For the text-containing cell, return its midpoint in [x, y] coordinate format. 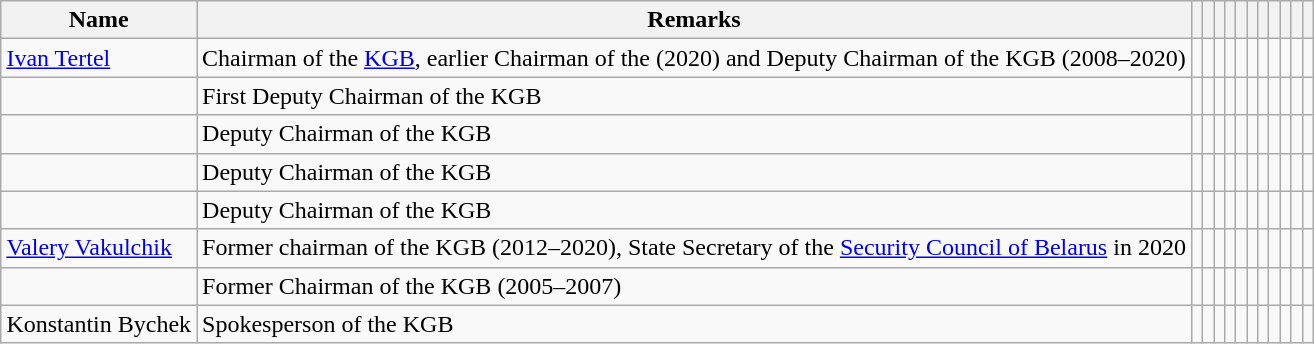
Former Chairman of the KGB (2005–2007) [694, 286]
Remarks [694, 20]
Former chairman of the KGB (2012–2020), State Secretary of the Security Council of Belarus in 2020 [694, 248]
Name [99, 20]
Chairman of the KGB, earlier Chairman of the (2020) and Deputy Chairman of the KGB (2008–2020) [694, 58]
Spokesperson of the KGB [694, 324]
First Deputy Chairman of the KGB [694, 96]
Ivan Tertel [99, 58]
Valery Vakulchik [99, 248]
Konstantin Bychek [99, 324]
